Pinpoint the cell where the given text exists, returning its (x, y) midpoint coordinate. 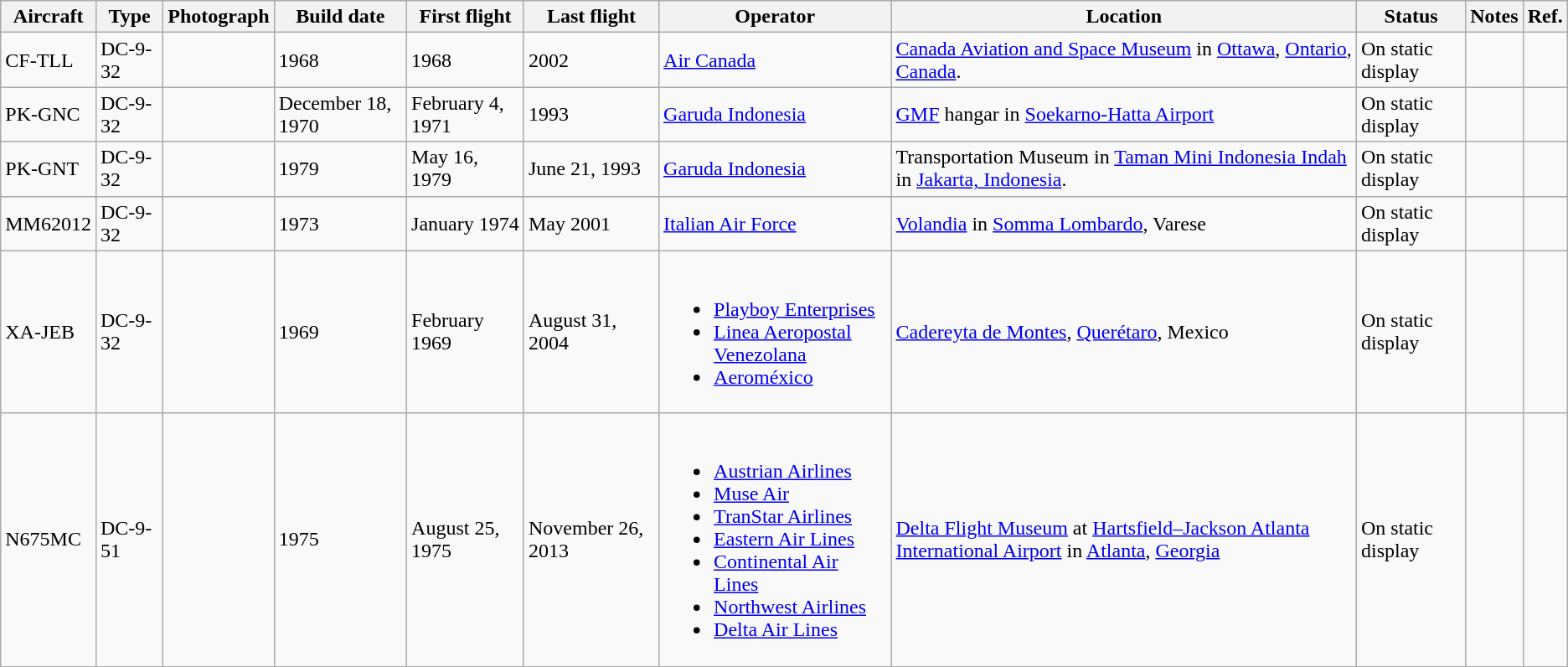
GMF hangar in Soekarno-Hatta Airport (1124, 114)
Delta Flight Museum at Hartsfield–Jackson Atlanta International Airport in Atlanta, Georgia (1124, 540)
Transportation Museum in Taman Mini Indonesia Indah in Jakarta, Indonesia. (1124, 169)
Canada Aviation and Space Museum in Ottawa, Ontario, Canada. (1124, 60)
Aircraft (49, 17)
Italian Air Force (776, 223)
1993 (591, 114)
December 18, 1970 (340, 114)
June 21, 1993 (591, 169)
Build date (340, 17)
Type (129, 17)
1969 (340, 332)
DC-9-51 (129, 540)
May 16, 1979 (466, 169)
Ref. (1545, 17)
Air Canada (776, 60)
Last flight (591, 17)
1973 (340, 223)
November 26, 2013 (591, 540)
Status (1411, 17)
Playboy EnterprisesLinea Aeropostal VenezolanaAeroméxico (776, 332)
Photograph (219, 17)
Notes (1494, 17)
May 2001 (591, 223)
MM62012 (49, 223)
Austrian AirlinesMuse AirTranStar AirlinesEastern Air LinesContinental Air LinesNorthwest AirlinesDelta Air Lines (776, 540)
January 1974 (466, 223)
August 25, 1975 (466, 540)
2002 (591, 60)
1975 (340, 540)
Location (1124, 17)
Operator (776, 17)
February 4, 1971 (466, 114)
Cadereyta de Montes, Querétaro, Mexico (1124, 332)
XA-JEB (49, 332)
1979 (340, 169)
First flight (466, 17)
PK-GNC (49, 114)
PK-GNT (49, 169)
February 1969 (466, 332)
Volandia in Somma Lombardo, Varese (1124, 223)
August 31, 2004 (591, 332)
N675MC (49, 540)
CF-TLL (49, 60)
